Provide the (X, Y) coordinate of the cell's center where the given text is located.  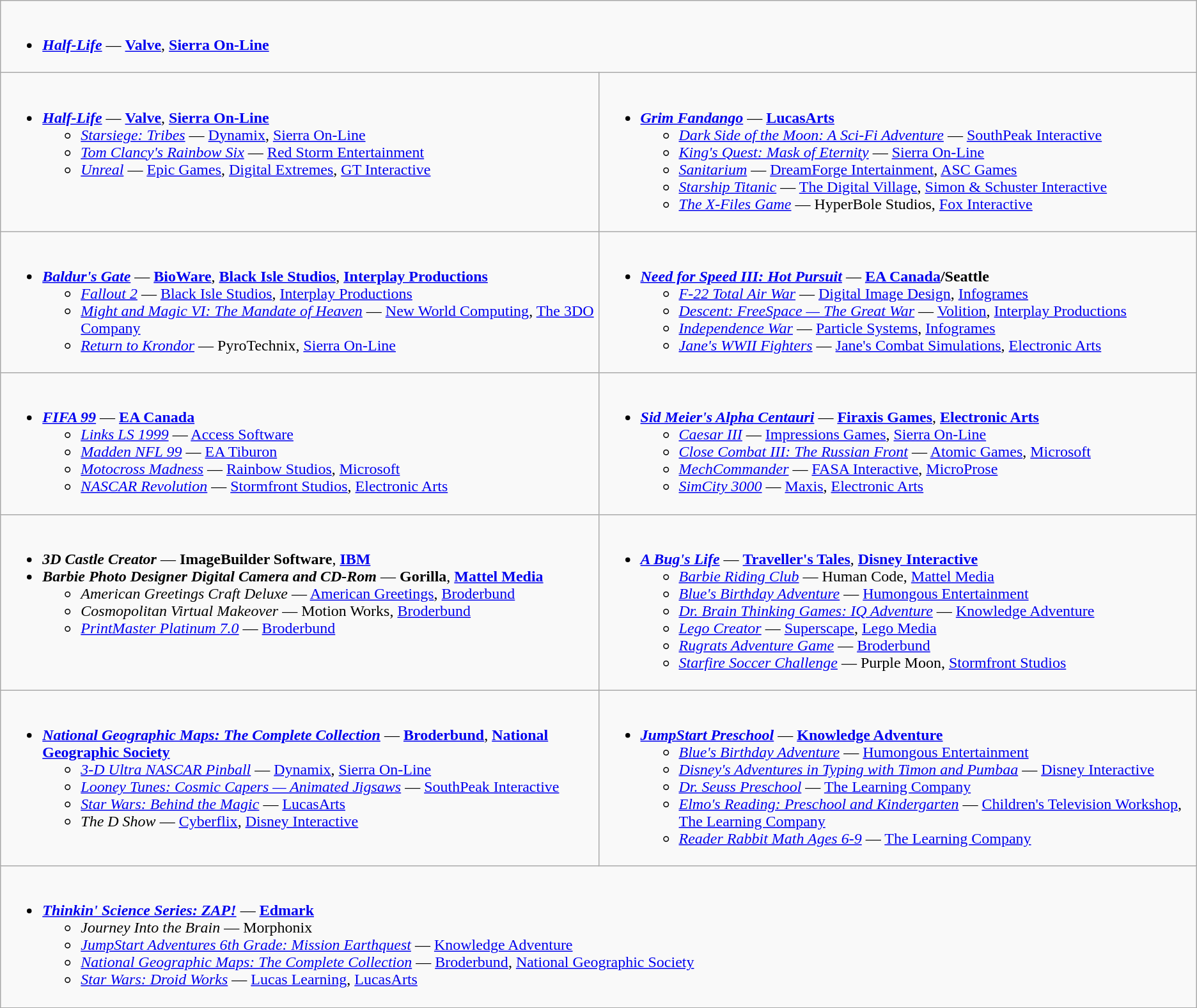
Half-Life — Valve, Sierra On-Line (598, 37)
